Locate the cell with the specified text and output its (X, Y) center coordinate. 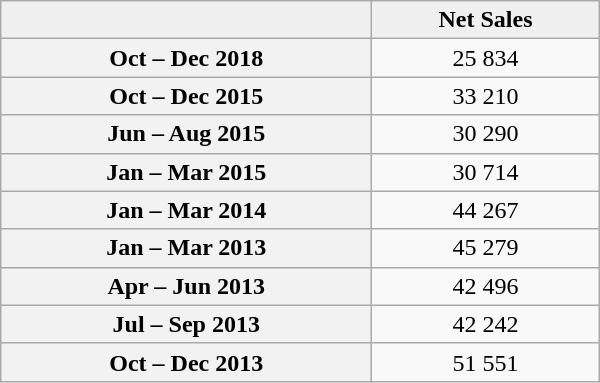
Jul – Sep 2013 (186, 324)
33 210 (486, 96)
Oct – Dec 2013 (186, 362)
44 267 (486, 210)
42 242 (486, 324)
Net Sales (486, 20)
30 290 (486, 134)
30 714 (486, 172)
Jan – Mar 2015 (186, 172)
Apr – Jun 2013 (186, 286)
Jan – Mar 2013 (186, 248)
45 279 (486, 248)
Oct – Dec 2015 (186, 96)
Jun – Aug 2015 (186, 134)
25 834 (486, 58)
42 496 (486, 286)
Oct – Dec 2018 (186, 58)
51 551 (486, 362)
Jan – Mar 2014 (186, 210)
